Search for the cell housing the specified text and yield its [x, y] center coordinate. 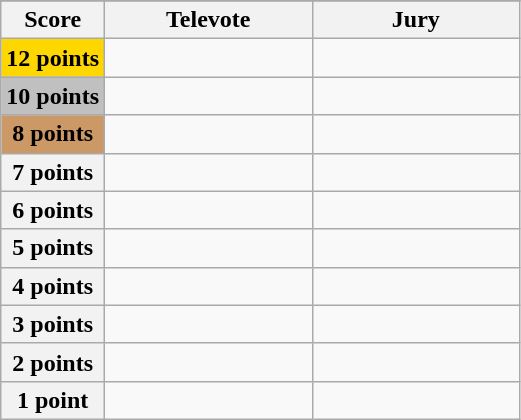
4 points [53, 286]
1 point [53, 400]
12 points [53, 58]
3 points [53, 324]
2 points [53, 362]
7 points [53, 172]
Televote [209, 20]
6 points [53, 210]
10 points [53, 96]
8 points [53, 134]
Score [53, 20]
Jury [416, 20]
5 points [53, 248]
